Provide the (X, Y) coordinate of the cell's center where the given text is located.  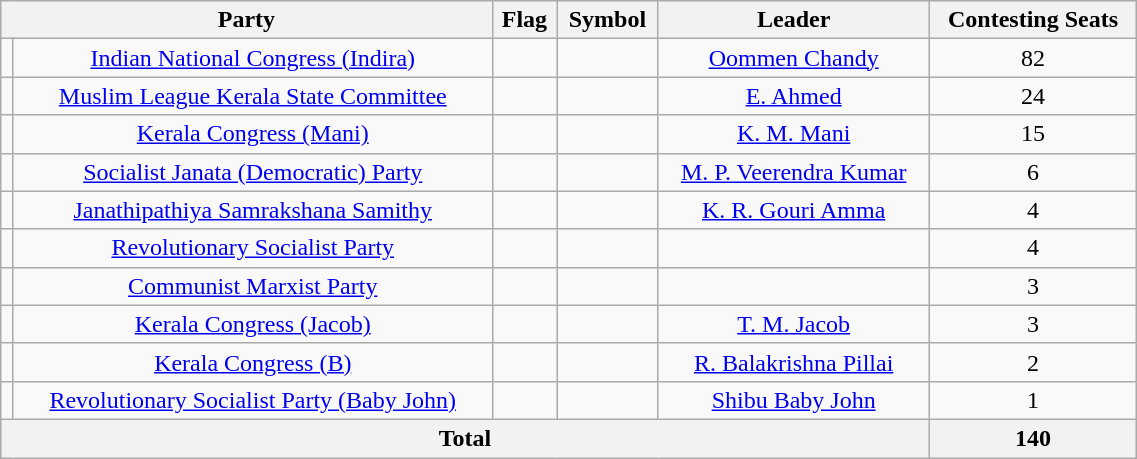
Socialist Janata (Democratic) Party (252, 172)
Leader (794, 20)
Symbol (608, 20)
15 (1033, 134)
1 (1033, 400)
M. P. Veerendra Kumar (794, 172)
Revolutionary Socialist Party (Baby John) (252, 400)
R. Balakrishna Pillai (794, 362)
Janathipathiya Samrakshana Samithy (252, 210)
Total (465, 438)
6 (1033, 172)
T. M. Jacob (794, 324)
Shibu Baby John (794, 400)
Kerala Congress (Jacob) (252, 324)
Party (246, 20)
24 (1033, 96)
Contesting Seats (1033, 20)
K. M. Mani (794, 134)
Muslim League Kerala State Committee (252, 96)
140 (1033, 438)
82 (1033, 58)
Kerala Congress (Mani) (252, 134)
Flag (524, 20)
K. R. Gouri Amma (794, 210)
Revolutionary Socialist Party (252, 248)
Indian National Congress (Indira) (252, 58)
2 (1033, 362)
Oommen Chandy (794, 58)
Communist Marxist Party (252, 286)
Kerala Congress (B) (252, 362)
E. Ahmed (794, 96)
